Return (x, y) of the center of cell containing provided text 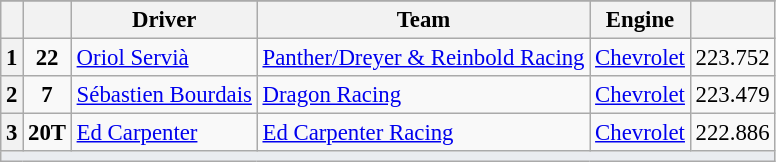
Oriol Servià (164, 58)
Engine (640, 20)
Ed Carpenter (164, 133)
22 (48, 58)
Sébastien Bourdais (164, 95)
2 (12, 95)
222.886 (732, 133)
20T (48, 133)
Panther/Dreyer & Reinbold Racing (424, 58)
1 (12, 58)
223.479 (732, 95)
Dragon Racing (424, 95)
3 (12, 133)
Ed Carpenter Racing (424, 133)
7 (48, 95)
Team (424, 20)
223.752 (732, 58)
Driver (164, 20)
